For the text-containing cell, return its midpoint in (x, y) coordinate format. 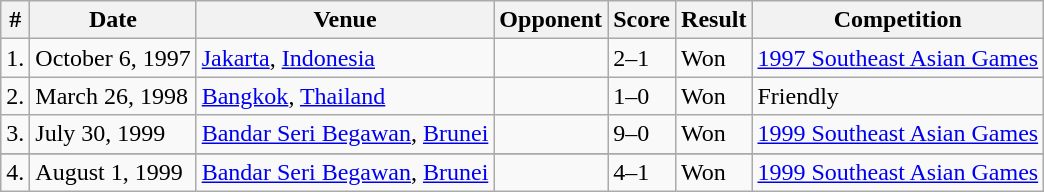
Date (113, 20)
Bangkok, Thailand (345, 96)
4–1 (642, 172)
4. (16, 172)
3. (16, 134)
1–0 (642, 96)
Competition (898, 20)
March 26, 1998 (113, 96)
Jakarta, Indonesia (345, 58)
Result (714, 20)
# (16, 20)
Score (642, 20)
2. (16, 96)
August 1, 1999 (113, 172)
9–0 (642, 134)
Venue (345, 20)
1. (16, 58)
Opponent (551, 20)
2–1 (642, 58)
1997 Southeast Asian Games (898, 58)
October 6, 1997 (113, 58)
July 30, 1999 (113, 134)
Friendly (898, 96)
